Search for the cell housing the specified text and yield its [x, y] center coordinate. 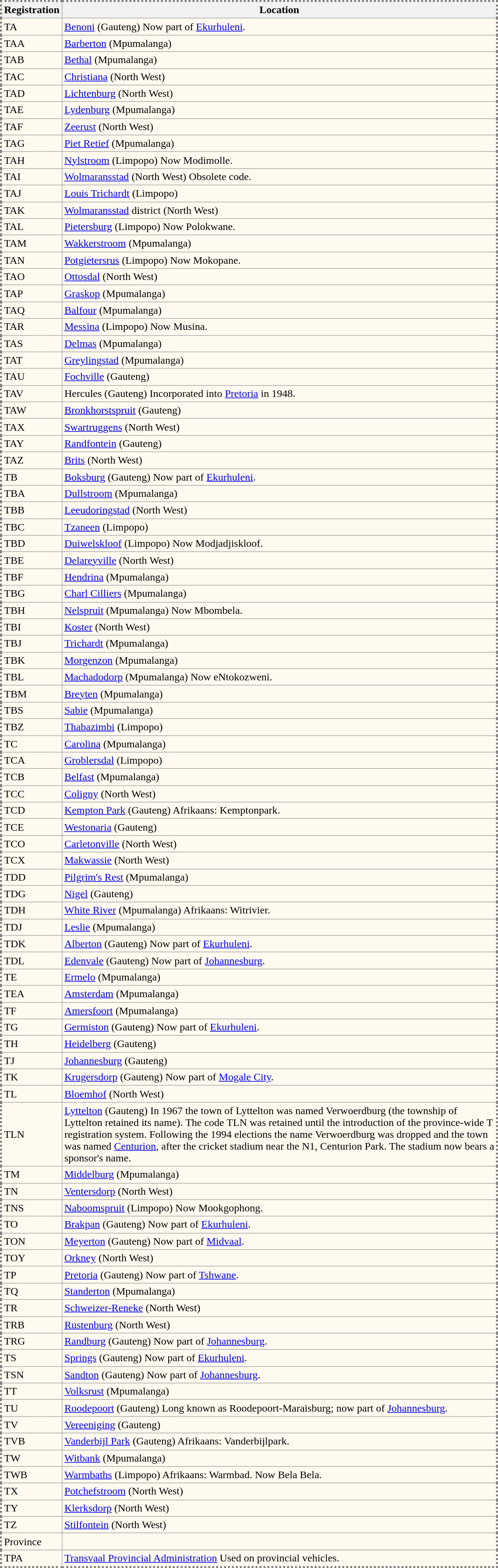
Trichardt (Mpumalanga) [279, 644]
TN [32, 1191]
TT [32, 1391]
TQ [32, 1291]
TDH [32, 910]
TAA [32, 43]
Charl Cilliers (Mpumalanga) [279, 594]
TCA [32, 761]
Amersfoort (Mpumalanga) [279, 1011]
Potchefstroom (North West) [279, 1491]
TL [32, 1094]
Standerton (Mpumalanga) [279, 1291]
Wakkerstroom (Mpumalanga) [279, 244]
TBZ [32, 727]
TAF [32, 127]
Barberton (Mpumalanga) [279, 43]
Graskop (Mpumalanga) [279, 294]
Registration [32, 10]
TW [32, 1458]
Makwassie (North West) [279, 860]
TDL [32, 960]
TAL [32, 227]
TS [32, 1358]
Krugersdorp (Gauteng) Now part of Mogale City. [279, 1077]
TAY [32, 443]
TAP [32, 294]
TX [32, 1491]
TAN [32, 260]
TVB [32, 1441]
Koster (North West) [279, 627]
Transvaal Provincial Administration Used on provincial vehicles. [279, 1558]
TOY [32, 1258]
TBE [32, 560]
TAC [32, 77]
TBA [32, 494]
TC [32, 743]
Morgenzon (Mpumalanga) [279, 660]
TM [32, 1175]
TBH [32, 610]
Zeerust (North West) [279, 127]
Volksrust (Mpumalanga) [279, 1391]
TAQ [32, 310]
TJ [32, 1061]
Naboomspruit (Limpopo) Now Mookgophong. [279, 1208]
Leeudoringstad (North West) [279, 510]
Belfast (Mpumalanga) [279, 777]
Sandton (Gauteng) Now part of Johannesburg. [279, 1375]
Leslie (Mpumalanga) [279, 927]
TAM [32, 244]
Province [32, 1541]
Pietersburg (Limpopo) Now Polokwane. [279, 227]
TBJ [32, 644]
Duiwelskloof (Limpopo) Now Modjadjiskloof. [279, 544]
TAX [32, 427]
TCO [32, 844]
TRG [32, 1341]
TY [32, 1508]
TAI [32, 177]
Coligny (North West) [279, 794]
TDJ [32, 927]
TK [32, 1077]
TR [32, 1308]
Messina (Limpopo) Now Musina. [279, 327]
TF [32, 1011]
TAR [32, 327]
Groblersdal (Limpopo) [279, 761]
TBG [32, 594]
TAU [32, 377]
Westonaria (Gauteng) [279, 827]
TAH [32, 160]
TPA [32, 1558]
Carletonville (North West) [279, 844]
Ventersdorp (North West) [279, 1191]
Hendrina (Mpumalanga) [279, 577]
TBM [32, 694]
Ottosdal (North West) [279, 277]
Benoni (Gauteng) Now part of Ekurhuleni. [279, 27]
Witbank (Mpumalanga) [279, 1458]
TAZ [32, 460]
Wolmaransstad (North West) Obsolete code. [279, 177]
TLN [32, 1134]
Vereeniging (Gauteng) [279, 1425]
Pretoria (Gauteng) Now part of Tshwane. [279, 1274]
Bloemhof (North West) [279, 1094]
TE [32, 977]
Delareyville (North West) [279, 560]
Potgietersrus (Limpopo) Now Mokopane. [279, 260]
TV [32, 1425]
Orkney (North West) [279, 1258]
TCE [32, 827]
Piet Retief (Mpumalanga) [279, 143]
Brakpan (Gauteng) Now part of Ekurhuleni. [279, 1225]
TBF [32, 577]
TH [32, 1044]
TCB [32, 777]
TRB [32, 1324]
Swartruggens (North West) [279, 427]
Amsterdam (Mpumalanga) [279, 994]
Stilfontein (North West) [279, 1525]
Germiston (Gauteng) Now part of Ekurhuleni. [279, 1027]
TWB [32, 1475]
TAO [32, 277]
TBK [32, 660]
Bethal (Mpumalanga) [279, 60]
Delmas (Mpumalanga) [279, 343]
Johannesburg (Gauteng) [279, 1061]
Meyerton (Gauteng) Now part of Midvaal. [279, 1241]
TU [32, 1408]
Brits (North West) [279, 460]
TG [32, 1027]
Balfour (Mpumalanga) [279, 310]
TAV [32, 393]
Sabie (Mpumalanga) [279, 710]
Lichtenburg (North West) [279, 93]
TB [32, 477]
TAB [32, 60]
Warmbaths (Limpopo) Afrikaans: Warmbad. Now Bela Bela. [279, 1475]
TA [32, 27]
Schweizer-Reneke (North West) [279, 1308]
Randburg (Gauteng) Now part of Johannesburg. [279, 1341]
Bronkhorstspruit (Gauteng) [279, 410]
Edenvale (Gauteng) Now part of Johannesburg. [279, 960]
Location [279, 10]
TNS [32, 1208]
Randfontein (Gauteng) [279, 443]
TCD [32, 811]
TAG [32, 143]
TEA [32, 994]
Ermelo (Mpumalanga) [279, 977]
TAE [32, 110]
Carolina (Mpumalanga) [279, 743]
Alberton (Gauteng) Now part of Ekurhuleni. [279, 944]
TZ [32, 1525]
TBD [32, 544]
TBL [32, 677]
TDG [32, 894]
Breyten (Mpumalanga) [279, 694]
Lydenburg (Mpumalanga) [279, 110]
Kempton Park (Gauteng) Afrikaans: Kemptonpark. [279, 811]
Tzaneen (Limpopo) [279, 527]
Heidelberg (Gauteng) [279, 1044]
TAS [32, 343]
Louis Trichardt (Limpopo) [279, 193]
TAT [32, 360]
White River (Mpumalanga) Afrikaans: Witrivier. [279, 910]
Middelburg (Mpumalanga) [279, 1175]
TON [32, 1241]
TBB [32, 510]
Fochville (Gauteng) [279, 377]
Christiana (North West) [279, 77]
TBC [32, 527]
TO [32, 1225]
Nelspruit (Mpumalanga) Now Mbombela. [279, 610]
TDK [32, 944]
TAW [32, 410]
Roodepoort (Gauteng) Long known as Roodepoort-Maraisburg; now part of Johannesburg. [279, 1408]
TCC [32, 794]
Thabazimbi (Limpopo) [279, 727]
Springs (Gauteng) Now part of Ekurhuleni. [279, 1358]
TBI [32, 627]
TAD [32, 93]
Hercules (Gauteng) Incorporated into Pretoria in 1948. [279, 393]
Vanderbijl Park (Gauteng) Afrikaans: Vanderbijlpark. [279, 1441]
Klerksdorp (North West) [279, 1508]
TCX [32, 860]
TAJ [32, 193]
Wolmaransstad district (North West) [279, 210]
TP [32, 1274]
TSN [32, 1375]
Greylingstad (Mpumalanga) [279, 360]
Pilgrim's Rest (Mpumalanga) [279, 877]
Rustenburg (North West) [279, 1324]
Nigel (Gauteng) [279, 894]
Boksburg (Gauteng) Now part of Ekurhuleni. [279, 477]
Nylstroom (Limpopo) Now Modimolle. [279, 160]
Dullstroom (Mpumalanga) [279, 494]
TBS [32, 710]
TAK [32, 210]
Machadodorp (Mpumalanga) Now eNtokozweni. [279, 677]
TDD [32, 877]
